Search for the cell housing the specified text and yield its [X, Y] center coordinate. 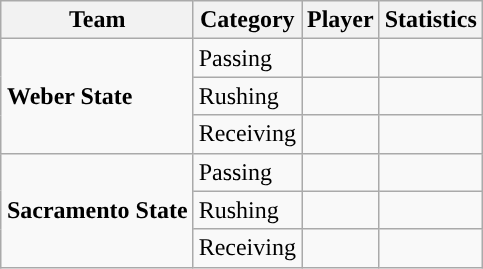
Category [247, 20]
Player [341, 20]
Statistics [430, 20]
Sacramento State [97, 210]
Team [97, 20]
Weber State [97, 96]
